From the cell containing the given text, extract its center point as (X, Y) coordinate. 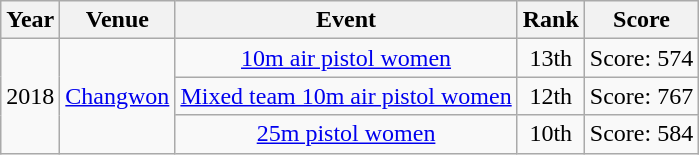
10m air pistol women (346, 58)
Score (641, 20)
10th (550, 134)
Venue (118, 20)
13th (550, 58)
Mixed team 10m air pistol women (346, 96)
Event (346, 20)
Score: 584 (641, 134)
12th (550, 96)
Score: 574 (641, 58)
25m pistol women (346, 134)
Score: 767 (641, 96)
2018 (30, 96)
Changwon (118, 96)
Year (30, 20)
Rank (550, 20)
